Find where the given text appears and provide that cell's center as [X, Y] coordinate. 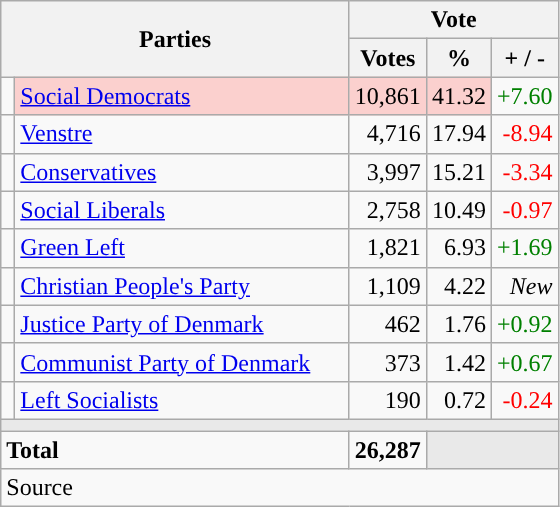
26,287 [388, 449]
Total [176, 449]
+1.69 [524, 248]
% [458, 58]
+0.67 [524, 362]
0.72 [458, 400]
4,716 [388, 134]
2,758 [388, 210]
Left Socialists [182, 400]
Green Left [182, 248]
17.94 [458, 134]
Social Liberals [182, 210]
+7.60 [524, 96]
462 [388, 324]
10,861 [388, 96]
+ / - [524, 58]
41.32 [458, 96]
-8.94 [524, 134]
15.21 [458, 172]
-3.34 [524, 172]
3,997 [388, 172]
Votes [388, 58]
Communist Party of Denmark [182, 362]
4.22 [458, 286]
-0.24 [524, 400]
Source [280, 488]
1,821 [388, 248]
Venstre [182, 134]
Vote [454, 20]
Conservatives [182, 172]
New [524, 286]
1.42 [458, 362]
1,109 [388, 286]
+0.92 [524, 324]
Social Democrats [182, 96]
Justice Party of Denmark [182, 324]
Parties [176, 39]
190 [388, 400]
6.93 [458, 248]
-0.97 [524, 210]
Christian People's Party [182, 286]
10.49 [458, 210]
1.76 [458, 324]
373 [388, 362]
